Capture the cell that displays the provided text and extract its (x, y) central coordinate. 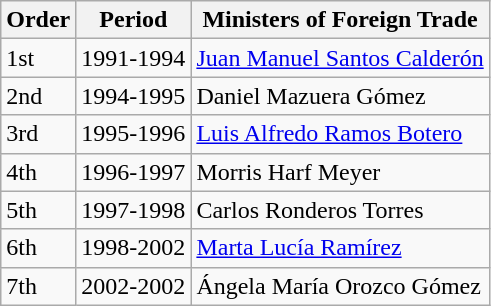
1st (38, 58)
Marta Lucía Ramírez (340, 248)
2nd (38, 96)
1995-1996 (134, 134)
1996-1997 (134, 172)
1991-1994 (134, 58)
1998-2002 (134, 248)
Luis Alfredo Ramos Botero (340, 134)
1994-1995 (134, 96)
Order (38, 20)
Daniel Mazuera Gómez (340, 96)
Period (134, 20)
2002-2002 (134, 286)
4th (38, 172)
6th (38, 248)
3rd (38, 134)
5th (38, 210)
Carlos Ronderos Torres (340, 210)
Morris Harf Meyer (340, 172)
Juan Manuel Santos Calderón (340, 58)
7th (38, 286)
Ministers of Foreign Trade (340, 20)
1997-1998 (134, 210)
Ángela María Orozco Gómez (340, 286)
